For the text-containing cell, return its midpoint in (X, Y) coordinate format. 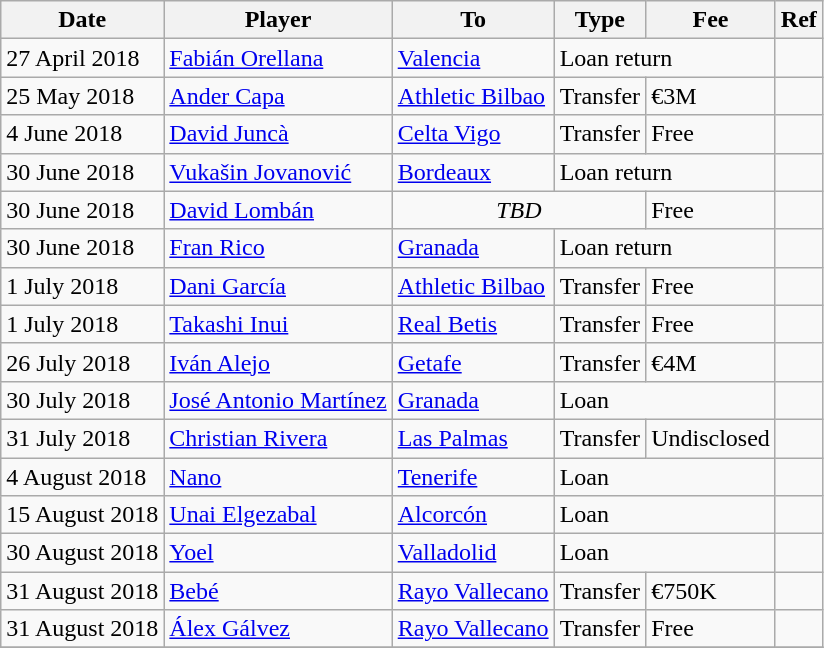
Type (600, 20)
Valladolid (473, 553)
Fabián Orellana (278, 58)
Date (82, 20)
Tenerife (473, 477)
David Lombán (278, 210)
€3M (711, 96)
Yoel (278, 553)
Dani García (278, 286)
Bordeaux (473, 172)
Ref (798, 20)
27 April 2018 (82, 58)
4 June 2018 (82, 134)
Christian Rivera (278, 438)
Getafe (473, 362)
Unai Elgezabal (278, 515)
Alcorcón (473, 515)
Fee (711, 20)
Fran Rico (278, 248)
Valencia (473, 58)
31 July 2018 (82, 438)
TBD (518, 210)
Vukašin Jovanović (278, 172)
25 May 2018 (82, 96)
15 August 2018 (82, 515)
Real Betis (473, 324)
Player (278, 20)
4 August 2018 (82, 477)
30 July 2018 (82, 400)
Takashi Inui (278, 324)
David Juncà (278, 134)
Álex Gálvez (278, 629)
26 July 2018 (82, 362)
Iván Alejo (278, 362)
€4M (711, 362)
Bebé (278, 591)
€750K (711, 591)
Undisclosed (711, 438)
José Antonio Martínez (278, 400)
Nano (278, 477)
Ander Capa (278, 96)
Las Palmas (473, 438)
30 August 2018 (82, 553)
Celta Vigo (473, 134)
To (473, 20)
